Determine the (x, y) coordinate at the center of the cell enclosing the given text.  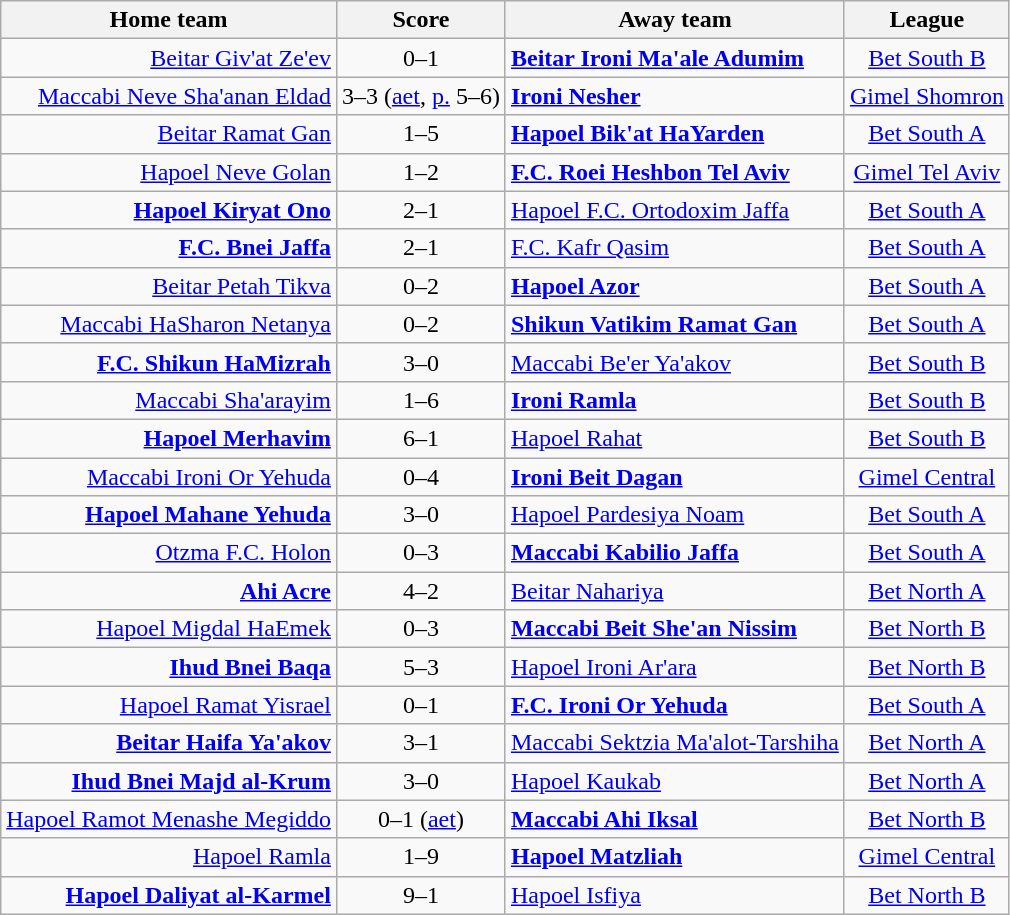
1–6 (420, 400)
Maccabi Ahi Iksal (674, 819)
Gimel Tel Aviv (926, 172)
Maccabi Ironi Or Yehuda (169, 477)
Beitar Haifa Ya'akov (169, 743)
Hapoel Merhavim (169, 438)
Ihud Bnei Majd al-Krum (169, 781)
Hapoel Migdal HaEmek (169, 629)
Ihud Bnei Baqa (169, 667)
Hapoel Mahane Yehuda (169, 515)
F.C. Ironi Or Yehuda (674, 705)
0–4 (420, 477)
Maccabi Sektzia Ma'alot-Tarshiha (674, 743)
9–1 (420, 895)
Hapoel Ramla (169, 857)
Maccabi HaSharon Netanya (169, 324)
F.C. Shikun HaMizrah (169, 362)
1–5 (420, 134)
League (926, 20)
Hapoel Azor (674, 286)
Hapoel Kaukab (674, 781)
Hapoel Neve Golan (169, 172)
Otzma F.C. Holon (169, 553)
3–1 (420, 743)
Hapoel Matzliah (674, 857)
Score (420, 20)
Hapoel Ramot Menashe Megiddo (169, 819)
Hapoel F.C. Ortodoxim Jaffa (674, 210)
Beitar Petah Tikva (169, 286)
Hapoel Pardesiya Noam (674, 515)
Hapoel Kiryat Ono (169, 210)
6–1 (420, 438)
Maccabi Beit She'an Nissim (674, 629)
Ahi Acre (169, 591)
Maccabi Neve Sha'anan Eldad (169, 96)
0–1 (aet) (420, 819)
F.C. Roei Heshbon Tel Aviv (674, 172)
Beitar Nahariya (674, 591)
Hapoel Bik'at HaYarden (674, 134)
F.C. Bnei Jaffa (169, 248)
Ironi Beit Dagan (674, 477)
Maccabi Kabilio Jaffa (674, 553)
Hapoel Isfiya (674, 895)
Ironi Ramla (674, 400)
Shikun Vatikim Ramat Gan (674, 324)
Hapoel Ramat Yisrael (169, 705)
1–2 (420, 172)
Beitar Giv'at Ze'ev (169, 58)
Beitar Ramat Gan (169, 134)
F.C. Kafr Qasim (674, 248)
Gimel Shomron (926, 96)
Maccabi Be'er Ya'akov (674, 362)
Hapoel Daliyat al-Karmel (169, 895)
Hapoel Rahat (674, 438)
1–9 (420, 857)
3–3 (aet, p. 5–6) (420, 96)
Beitar Ironi Ma'ale Adumim (674, 58)
5–3 (420, 667)
Ironi Nesher (674, 96)
Home team (169, 20)
4–2 (420, 591)
Hapoel Ironi Ar'ara (674, 667)
Maccabi Sha'arayim (169, 400)
Away team (674, 20)
